Pinpoint the cell where the given text exists, returning its (X, Y) midpoint coordinate. 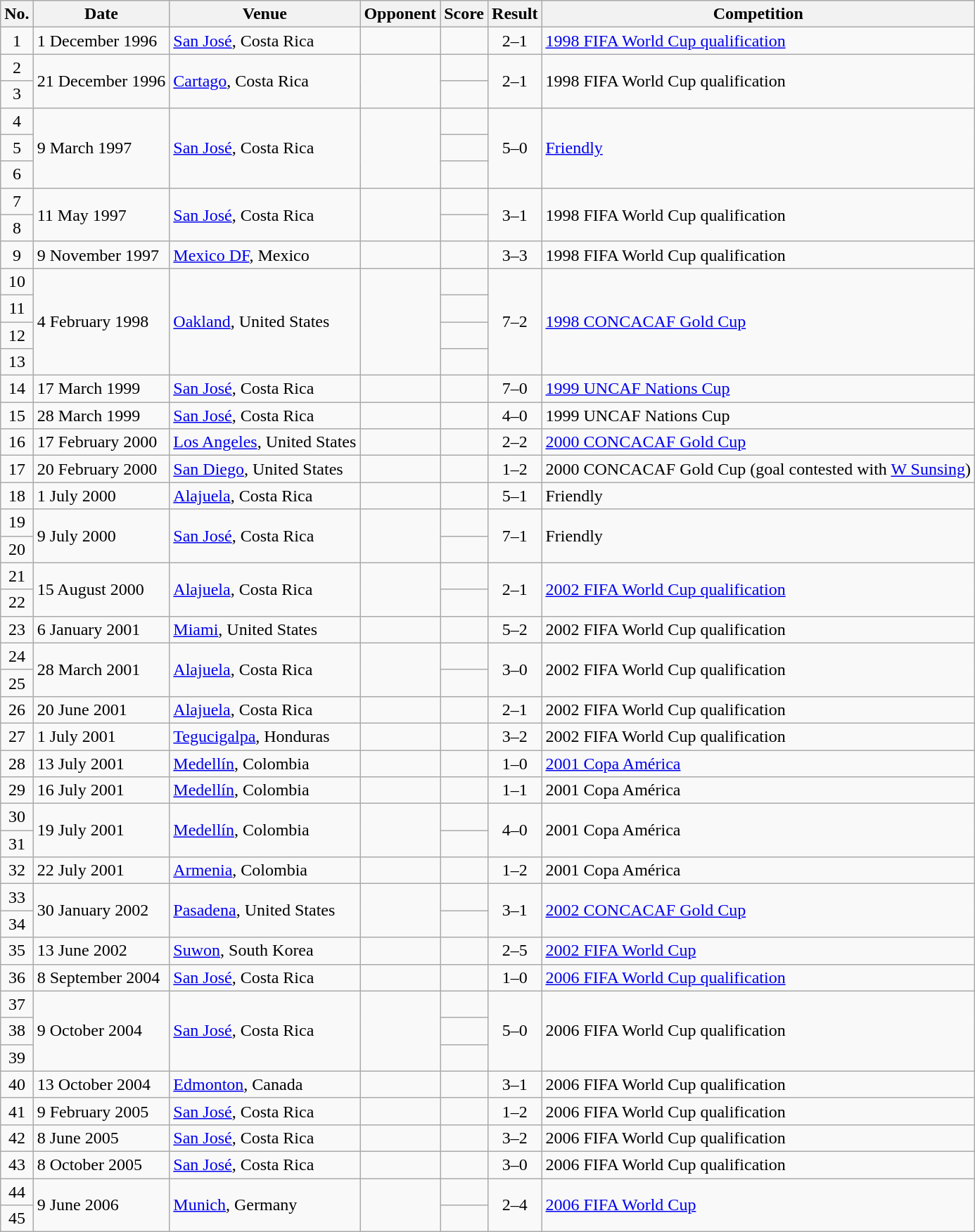
1 July 2000 (101, 496)
17 (17, 469)
22 (17, 603)
45 (17, 1219)
16 July 2001 (101, 790)
19 July 2001 (101, 830)
Pasadena, United States (265, 911)
13 October 2004 (101, 1084)
36 (17, 977)
35 (17, 951)
15 August 2000 (101, 589)
No. (17, 14)
28 (17, 763)
5–1 (515, 496)
21 December 1996 (101, 81)
17 March 1999 (101, 389)
33 (17, 897)
7–0 (515, 389)
9 November 1997 (101, 255)
San Diego, United States (265, 469)
Miami, United States (265, 629)
16 (17, 442)
11 (17, 308)
Venue (265, 14)
2–2 (515, 442)
Los Angeles, United States (265, 442)
9 July 2000 (101, 536)
Competition (758, 14)
20 June 2001 (101, 710)
2000 CONCACAF Gold Cup (goal contested with W Sunsing) (758, 469)
2002 CONCACAF Gold Cup (758, 911)
41 (17, 1111)
Edmonton, Canada (265, 1084)
13 June 2002 (101, 951)
28 March 1999 (101, 416)
2–4 (515, 1205)
Cartago, Costa Rica (265, 81)
15 (17, 416)
Armenia, Colombia (265, 871)
Mexico DF, Mexico (265, 255)
3–3 (515, 255)
Opponent (400, 14)
30 January 2002 (101, 911)
39 (17, 1058)
Suwon, South Korea (265, 951)
Result (515, 14)
13 (17, 362)
12 (17, 335)
40 (17, 1084)
10 (17, 281)
11 May 1997 (101, 214)
2 (17, 68)
Tegucigalpa, Honduras (265, 736)
1998 CONCACAF Gold Cup (758, 321)
18 (17, 496)
9 March 1997 (101, 148)
Munich, Germany (265, 1205)
23 (17, 629)
2–5 (515, 951)
21 (17, 576)
1 July 2001 (101, 736)
28 March 2001 (101, 669)
9 February 2005 (101, 1111)
44 (17, 1192)
27 (17, 736)
7–1 (515, 536)
1 December 1996 (101, 41)
14 (17, 389)
4 February 1998 (101, 321)
5 (17, 148)
2000 CONCACAF Gold Cup (758, 442)
42 (17, 1138)
2006 FIFA World Cup (758, 1205)
7–2 (515, 321)
34 (17, 924)
Score (464, 14)
22 July 2001 (101, 871)
13 July 2001 (101, 763)
29 (17, 790)
Date (101, 14)
32 (17, 871)
30 (17, 817)
9 June 2006 (101, 1205)
20 February 2000 (101, 469)
1–1 (515, 790)
24 (17, 656)
8 September 2004 (101, 977)
19 (17, 522)
2002 FIFA World Cup (758, 951)
4 (17, 121)
Oakland, United States (265, 321)
7 (17, 201)
37 (17, 1004)
31 (17, 844)
17 February 2000 (101, 442)
8 (17, 228)
43 (17, 1164)
8 June 2005 (101, 1138)
6 (17, 174)
38 (17, 1031)
9 (17, 255)
25 (17, 683)
1 (17, 41)
9 October 2004 (101, 1031)
8 October 2005 (101, 1164)
3 (17, 94)
5–2 (515, 629)
20 (17, 549)
6 January 2001 (101, 629)
26 (17, 710)
